Search for the cell housing the specified text and yield its [X, Y] center coordinate. 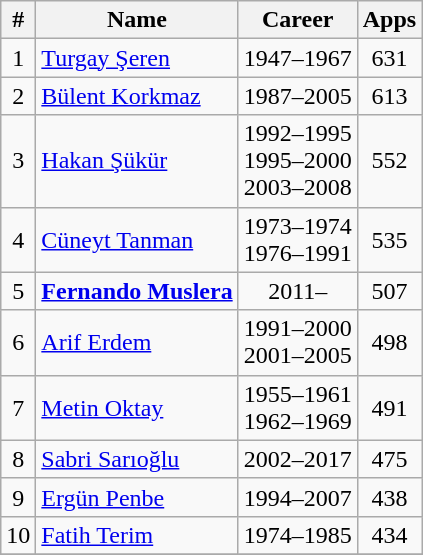
1987–2005 [298, 96]
# [18, 20]
3 [18, 161]
475 [389, 459]
Metin Oktay [137, 408]
1991–20002001–2005 [298, 342]
1955–19611962–1969 [298, 408]
Sabri Sarıoğlu [137, 459]
1994–2007 [298, 497]
2 [18, 96]
Fernando Muslera [137, 291]
613 [389, 96]
2011– [298, 291]
498 [389, 342]
Cüneyt Tanman [137, 240]
434 [389, 535]
4 [18, 240]
Apps [389, 20]
Hakan Şükür [137, 161]
Turgay Şeren [137, 58]
1974–1985 [298, 535]
Name [137, 20]
Arif Erdem [137, 342]
535 [389, 240]
9 [18, 497]
1992–19951995–20002003–2008 [298, 161]
7 [18, 408]
Fatih Terim [137, 535]
1947–1967 [298, 58]
1 [18, 58]
10 [18, 535]
Ergün Penbe [137, 497]
6 [18, 342]
Bülent Korkmaz [137, 96]
2002–2017 [298, 459]
438 [389, 497]
8 [18, 459]
1973–19741976–1991 [298, 240]
5 [18, 291]
Career [298, 20]
507 [389, 291]
552 [389, 161]
631 [389, 58]
491 [389, 408]
